Locate the cell with the specified text and output its (x, y) center coordinate. 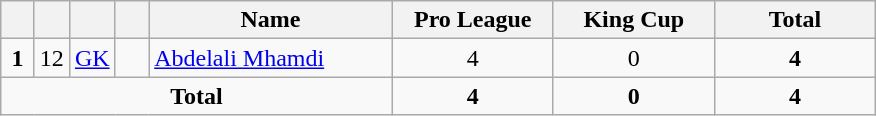
GK (92, 58)
Pro League (472, 20)
Name (271, 20)
King Cup (634, 20)
1 (18, 58)
12 (52, 58)
Abdelali Mhamdi (271, 58)
